Determine the [X, Y] coordinate at the center of the cell enclosing the given text.  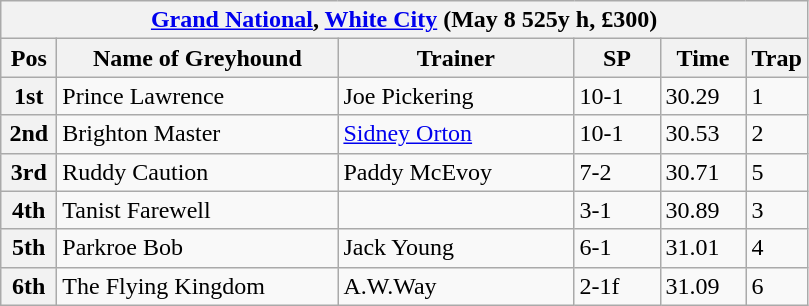
3-1 [617, 210]
3rd [29, 172]
4th [29, 210]
Tanist Farewell [198, 210]
30.53 [703, 134]
Brighton Master [198, 134]
6th [29, 286]
Sidney Orton [456, 134]
Parkroe Bob [198, 248]
6 [776, 286]
Name of Greyhound [198, 58]
31.09 [703, 286]
31.01 [703, 248]
A.W.Way [456, 286]
Jack Young [456, 248]
The Flying Kingdom [198, 286]
5th [29, 248]
6-1 [617, 248]
2-1f [617, 286]
Grand National, White City (May 8 525y h, £300) [404, 20]
4 [776, 248]
1st [29, 96]
Trap [776, 58]
Trainer [456, 58]
Ruddy Caution [198, 172]
2nd [29, 134]
3 [776, 210]
1 [776, 96]
30.89 [703, 210]
Pos [29, 58]
30.71 [703, 172]
5 [776, 172]
7-2 [617, 172]
Joe Pickering [456, 96]
SP [617, 58]
2 [776, 134]
30.29 [703, 96]
Prince Lawrence [198, 96]
Paddy McEvoy [456, 172]
Time [703, 58]
